Locate the cell with the specified text and output its (X, Y) center coordinate. 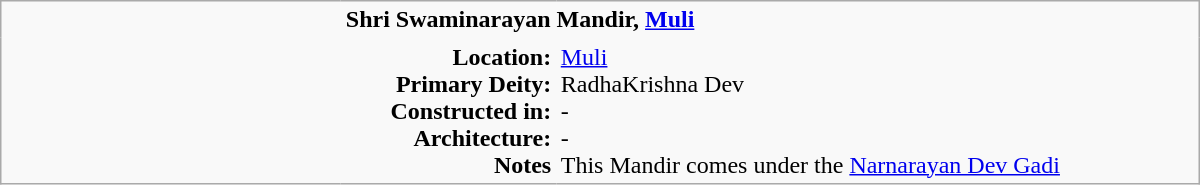
Shri Swaminarayan Mandir, Muli (770, 20)
Location: Primary Deity:Constructed in:Architecture:Notes (448, 110)
Muli RadhaKrishna Dev - - This Mandir comes under the Narnarayan Dev Gadi (878, 110)
